Return the (x, y) coordinate for the center point of the cell that contains the specified text.  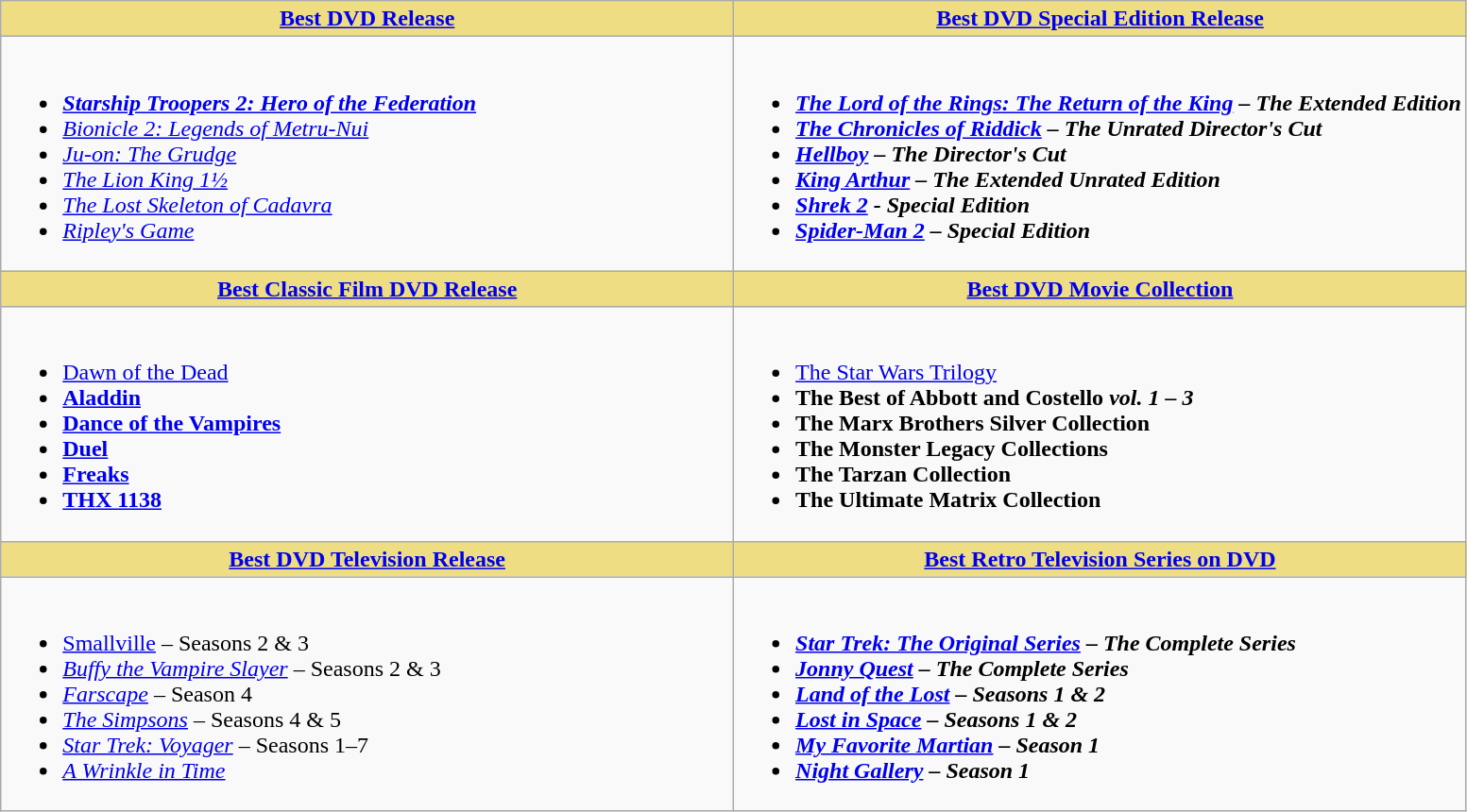
Best DVD Release (367, 19)
Best DVD Special Edition Release (1100, 19)
Starship Troopers 2: Hero of the FederationBionicle 2: Legends of Metru-NuiJu-on: The GrudgeThe Lion King 1½The Lost Skeleton of CadavraRipley's Game (367, 154)
Best DVD Movie Collection (1100, 289)
Dawn of the DeadAladdinDance of the VampiresDuelFreaksTHX 1138 (367, 424)
Best Retro Television Series on DVD (1100, 559)
Best Classic Film DVD Release (367, 289)
Best DVD Television Release (367, 559)
